Capture the cell that displays the provided text and extract its [X, Y] central coordinate. 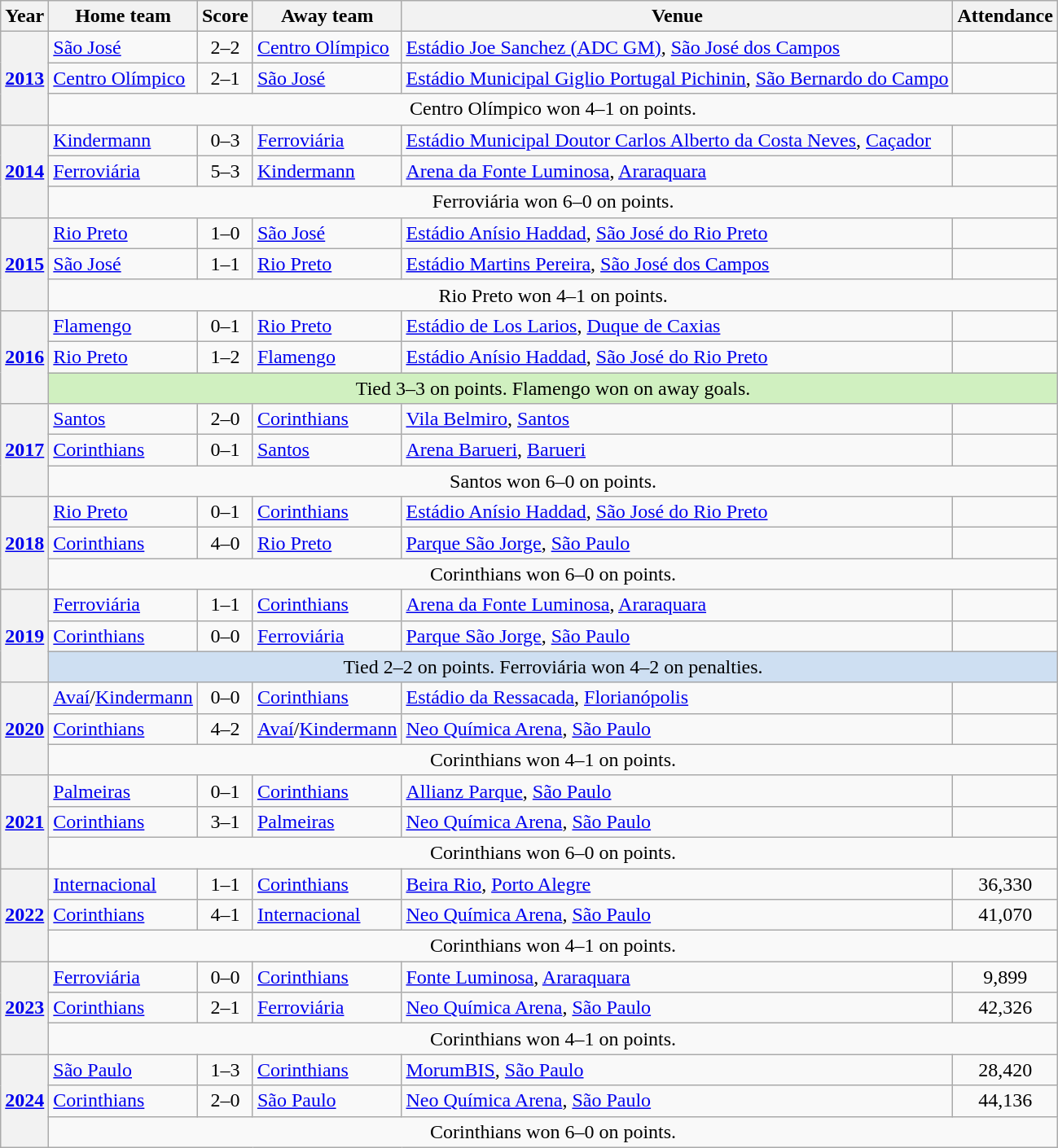
Estádio da Ressacada, Florianópolis [678, 698]
4–1 [225, 915]
Attendance [1005, 16]
44,136 [1005, 1101]
Estádio Municipal Doutor Carlos Alberto da Costa Neves, Caçador [678, 140]
Estádio de Los Larios, Duque de Caxias [678, 326]
Rio Preto won 4–1 on points. [554, 295]
Santos won 6–0 on points. [554, 481]
28,420 [1005, 1070]
2020 [24, 729]
36,330 [1005, 883]
Venue [678, 16]
Estádio Martins Pereira, São José dos Campos [678, 264]
2–2 [225, 47]
Year [24, 16]
Tied 2–2 on points. Ferroviária won 4–2 on penalties. [554, 667]
2022 [24, 914]
Tied 3–3 on points. Flamengo won on away goals. [554, 388]
2017 [24, 450]
2013 [24, 78]
42,326 [1005, 1008]
Ferroviária won 6–0 on points. [554, 202]
1–3 [225, 1070]
1–2 [225, 357]
41,070 [1005, 915]
2024 [24, 1101]
Allianz Parque, São Paulo [678, 791]
Arena Barueri, Barueri [678, 450]
Home team [124, 16]
Vila Belmiro, Santos [678, 419]
Beira Rio, Porto Alegre [678, 883]
MorumBIS, São Paulo [678, 1070]
Estádio Joe Sanchez (ADC GM), São José dos Campos [678, 47]
2014 [24, 171]
Away team [327, 16]
3–1 [225, 822]
Estádio Municipal Giglio Portugal Pichinin, São Bernardo do Campo [678, 78]
Fonte Luminosa, Araraquara [678, 977]
2019 [24, 636]
5–3 [225, 171]
2021 [24, 822]
2023 [24, 1008]
Centro Olímpico won 4–1 on points. [554, 109]
2018 [24, 543]
9,899 [1005, 977]
4–2 [225, 729]
Score [225, 16]
4–0 [225, 543]
2016 [24, 357]
1–0 [225, 233]
2015 [24, 264]
0–3 [225, 140]
